Provide the (X, Y) coordinate of the cell's center where the given text is located.  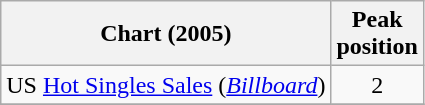
Peakposition (377, 34)
Chart (2005) (166, 34)
US Hot Singles Sales (Billboard) (166, 85)
2 (377, 85)
